For the text-containing cell, return its midpoint in (X, Y) coordinate format. 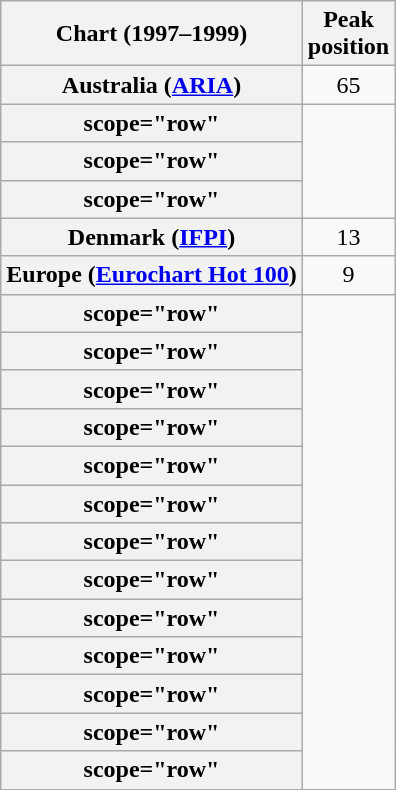
Denmark (IFPI) (152, 237)
Peakposition (348, 34)
9 (348, 275)
65 (348, 85)
13 (348, 237)
Europe (Eurochart Hot 100) (152, 275)
Australia (ARIA) (152, 85)
Chart (1997–1999) (152, 34)
